Search for the cell housing the specified text and yield its (x, y) center coordinate. 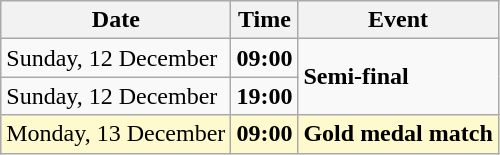
Event (398, 20)
Time (264, 20)
Gold medal match (398, 134)
Monday, 13 December (116, 134)
Date (116, 20)
19:00 (264, 96)
Semi-final (398, 77)
